Search for the cell housing the specified text and yield its [X, Y] center coordinate. 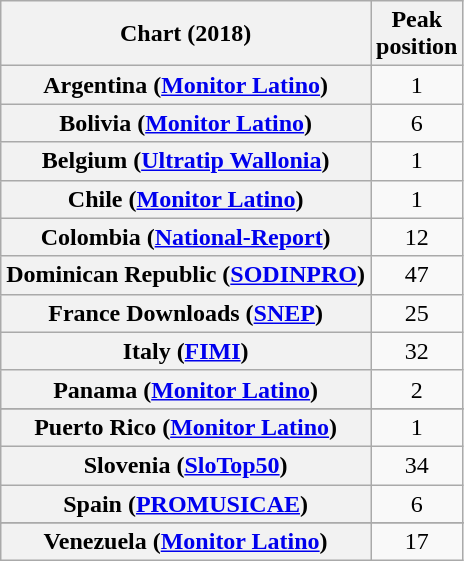
Chile (Monitor Latino) [186, 199]
Puerto Rico (Monitor Latino) [186, 427]
Belgium (Ultratip Wallonia) [186, 161]
17 [416, 542]
Slovenia (SloTop50) [186, 465]
Panama (Monitor Latino) [186, 389]
Spain (PROMUSICAE) [186, 503]
Chart (2018) [186, 34]
Peak position [416, 34]
2 [416, 389]
Argentina (Monitor Latino) [186, 85]
34 [416, 465]
Italy (FIMI) [186, 351]
25 [416, 313]
Bolivia (Monitor Latino) [186, 123]
47 [416, 275]
Venezuela (Monitor Latino) [186, 542]
Dominican Republic (SODINPRO) [186, 275]
France Downloads (SNEP) [186, 313]
Colombia (National-Report) [186, 237]
12 [416, 237]
32 [416, 351]
